From the cell containing the given text, extract its center point as (x, y) coordinate. 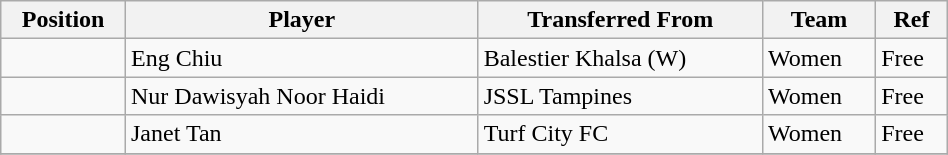
JSSL Tampines (620, 96)
Position (64, 20)
Player (302, 20)
Balestier Khalsa (W) (620, 58)
Transferred From (620, 20)
Team (818, 20)
Ref (912, 20)
Janet Tan (302, 134)
Turf City FC (620, 134)
Nur Dawisyah Noor Haidi (302, 96)
Eng Chiu (302, 58)
